Search for the cell housing the specified text and yield its [X, Y] center coordinate. 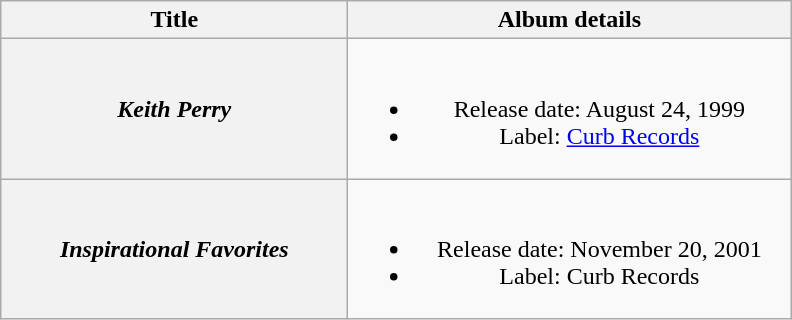
Title [174, 20]
Keith Perry [174, 109]
Release date: November 20, 2001Label: Curb Records [570, 249]
Release date: August 24, 1999Label: Curb Records [570, 109]
Inspirational Favorites [174, 249]
Album details [570, 20]
